Extract the (x, y) coordinate from the center of the cell holding the provided text.  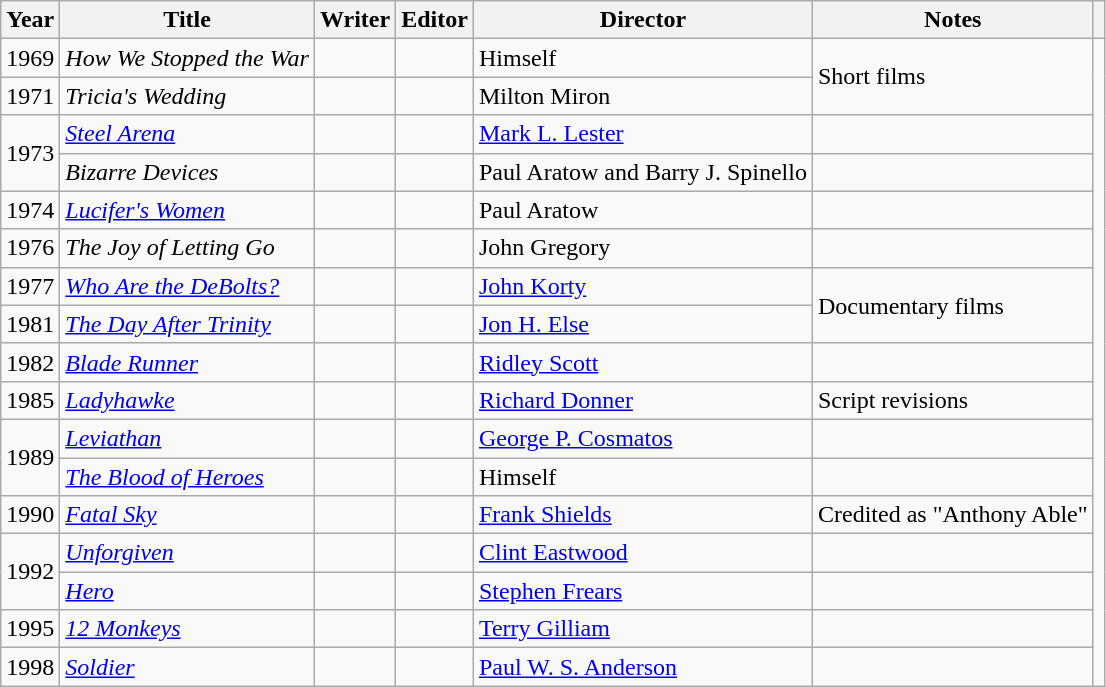
George P. Cosmatos (642, 438)
Terry Gilliam (642, 629)
Year (30, 20)
Unforgiven (188, 553)
Bizarre Devices (188, 172)
1973 (30, 153)
Credited as "Anthony Able" (952, 515)
Paul Aratow and Barry J. Spinello (642, 172)
Ridley Scott (642, 362)
Paul W. S. Anderson (642, 667)
1981 (30, 324)
Paul Aratow (642, 210)
1969 (30, 58)
Documentary films (952, 305)
The Joy of Letting Go (188, 248)
Clint Eastwood (642, 553)
1985 (30, 400)
1992 (30, 572)
The Day After Trinity (188, 324)
1982 (30, 362)
1998 (30, 667)
1977 (30, 286)
Short films (952, 77)
Milton Miron (642, 96)
Richard Donner (642, 400)
The Blood of Heroes (188, 477)
How We Stopped the War (188, 58)
Notes (952, 20)
Title (188, 20)
1989 (30, 457)
Leviathan (188, 438)
Blade Runner (188, 362)
1976 (30, 248)
John Korty (642, 286)
1971 (30, 96)
Editor (435, 20)
Lucifer's Women (188, 210)
Fatal Sky (188, 515)
1995 (30, 629)
Who Are the DeBolts? (188, 286)
Stephen Frears (642, 591)
Soldier (188, 667)
Steel Arena (188, 134)
Hero (188, 591)
Ladyhawke (188, 400)
John Gregory (642, 248)
Frank Shields (642, 515)
1990 (30, 515)
Jon H. Else (642, 324)
Script revisions (952, 400)
Mark L. Lester (642, 134)
Director (642, 20)
Writer (354, 20)
Tricia's Wedding (188, 96)
12 Monkeys (188, 629)
1974 (30, 210)
